Scan for the cell matching the given text and deliver its (x, y) coordinate at center. 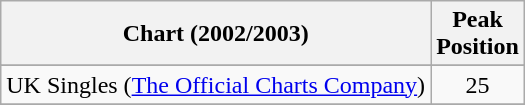
UK Singles (The Official Charts Company) (216, 85)
Chart (2002/2003) (216, 34)
25 (478, 85)
PeakPosition (478, 34)
